Return (x, y) of the center of cell containing provided text 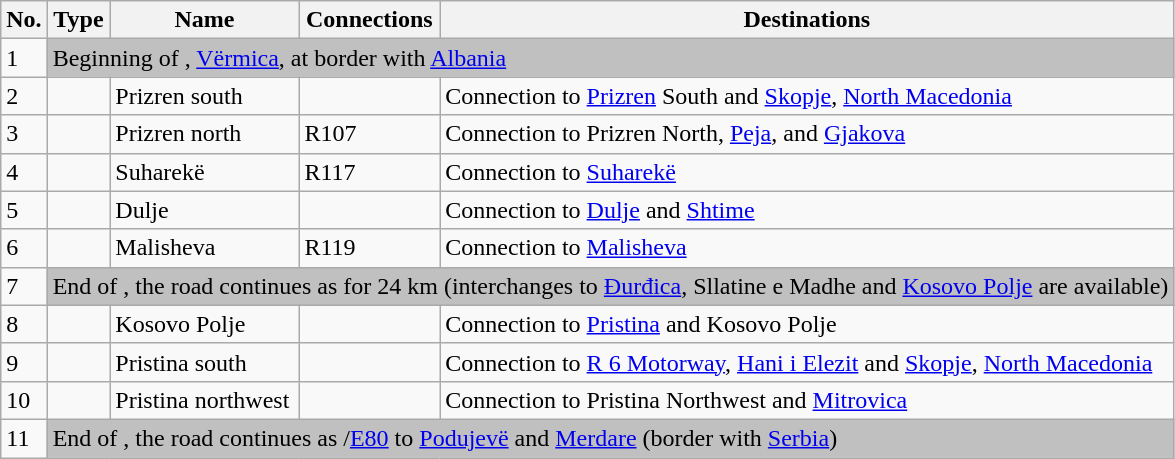
Suharekë (204, 172)
Connection to Pristina Northwest and Mitrovica (807, 400)
End of , the road continues as /E80 to Podujevë and Merdare (border with Serbia) (610, 438)
R119 (370, 248)
Type (78, 20)
8 (24, 324)
Connection to Prizren South and Skopje, North Macedonia (807, 96)
Prizren north (204, 134)
Destinations (807, 20)
Malisheva (204, 248)
3 (24, 134)
No. (24, 20)
4 (24, 172)
Kosovo Polje (204, 324)
Dulje (204, 210)
10 (24, 400)
R107 (370, 134)
11 (24, 438)
Connection to Dulje and Shtime (807, 210)
5 (24, 210)
9 (24, 362)
Connection to Prizren North, Peja, and Gjakova (807, 134)
Pristina northwest (204, 400)
Connection to Pristina and Kosovo Polje (807, 324)
Beginning of , Vërmica, at border with Albania (610, 58)
Connection to Malisheva (807, 248)
Pristina south (204, 362)
7 (24, 286)
End of , the road continues as for 24 km (interchanges to Ðurđica, Sllatine e Madhe and Kosovo Polje are available) (610, 286)
R117 (370, 172)
Connection to Suharekë (807, 172)
Name (204, 20)
Connection to R 6 Motorway, Hani i Elezit and Skopje, North Macedonia (807, 362)
Prizren south (204, 96)
1 (24, 58)
Connections (370, 20)
6 (24, 248)
2 (24, 96)
